Detect which cell encompasses the target text, then output its (X, Y) center coordinate. 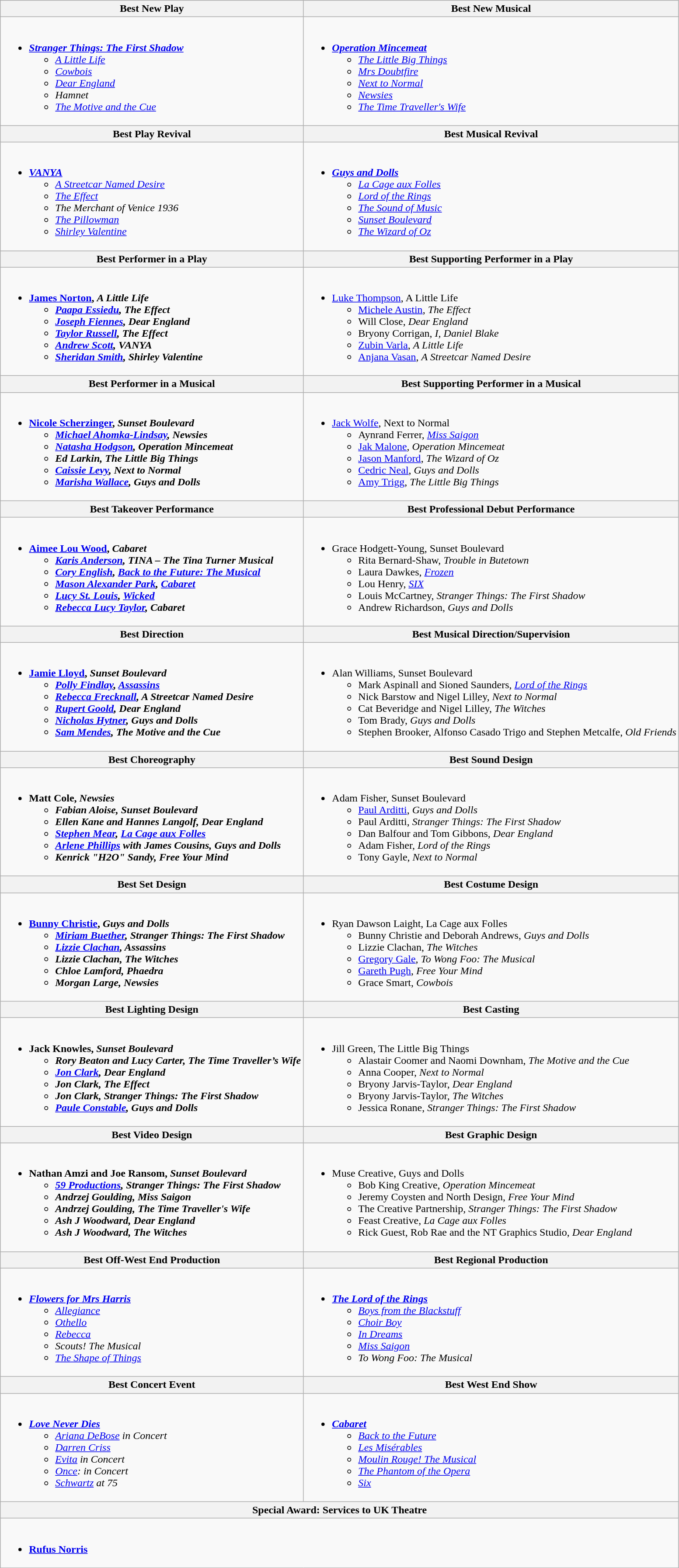
VANYAA Streetcar Named DesireThe EffectThe Merchant of Venice 1936The PillowmanShirley Valentine (152, 196)
Best Regional Production (491, 1260)
Best New Play (152, 9)
Rufus Norris (340, 1543)
Best Takeover Performance (152, 509)
CabaretBack to the FutureLes MisérablesMoulin Rouge! The MusicalThe Phantom of the OperaSix (491, 1447)
Best New Musical (491, 9)
Best Costume Design (491, 885)
Best Direction (152, 634)
Guys and DollsLa Cage aux FollesLord of the RingsThe Sound of MusicSunset BoulevardThe Wizard of Oz (491, 196)
Best West End Show (491, 1385)
Stranger Things: The First ShadowA Little LifeCowboisDear EnglandHamnetThe Motive and the Cue (152, 71)
Best Play Revival (152, 134)
Best Lighting Design (152, 1010)
Best Supporting Performer in a Musical (491, 384)
Best Choreography (152, 760)
Best Sound Design (491, 760)
Best Performer in a Play (152, 259)
Best Professional Debut Performance (491, 509)
The Lord of the RingsBoys from the BlackstuffChoir BoyIn DreamsMiss SaigonTo Wong Foo: The Musical (491, 1322)
Best Performer in a Musical (152, 384)
Best Supporting Performer in a Play (491, 259)
Best Concert Event (152, 1385)
Best Casting (491, 1010)
Best Off-West End Production (152, 1260)
Flowers for Mrs HarrisAllegianceOthelloRebeccaScouts! The MusicalThe Shape of Things (152, 1322)
Best Musical Direction/Supervision (491, 634)
Operation MincemeatThe Little Big ThingsMrs DoubtfireNext to NormalNewsiesThe Time Traveller's Wife (491, 71)
Love Never DiesAriana DeBose in ConcertDarren CrissEvita in ConcertOnce: in ConcertSchwartz at 75 (152, 1447)
Best Set Design (152, 885)
Best Graphic Design (491, 1135)
Best Musical Revival (491, 134)
Best Video Design (152, 1135)
Special Award: Services to UK Theatre (340, 1510)
